Detect which cell encompasses the target text, then output its [x, y] center coordinate. 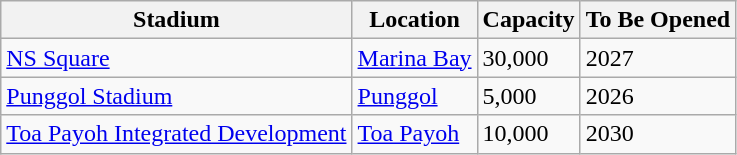
Capacity [528, 20]
2030 [658, 134]
Stadium [176, 20]
Location [414, 20]
Punggol [414, 96]
Toa Payoh Integrated Development [176, 134]
2026 [658, 96]
10,000 [528, 134]
30,000 [528, 58]
To Be Opened [658, 20]
Punggol Stadium [176, 96]
5,000 [528, 96]
2027 [658, 58]
NS Square [176, 58]
Marina Bay [414, 58]
Toa Payoh [414, 134]
